For the text-containing cell, return its midpoint in (x, y) coordinate format. 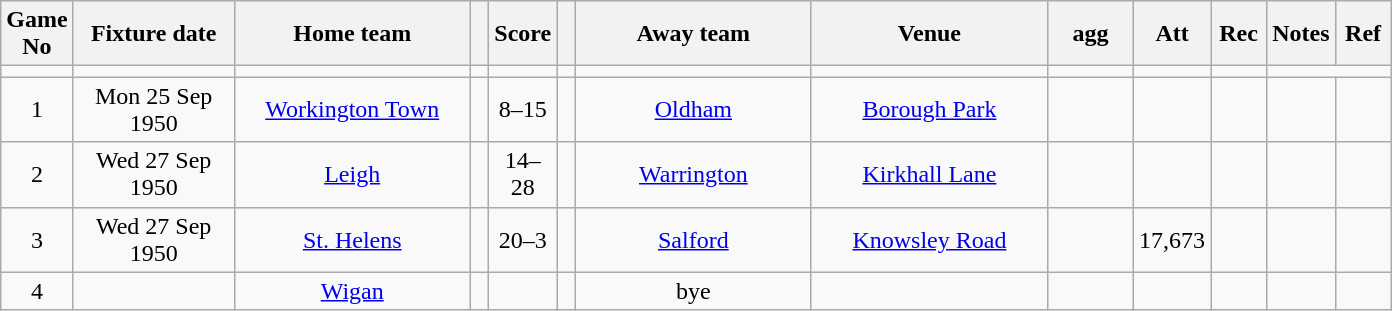
Oldham (693, 110)
Rec (1239, 34)
agg (1090, 34)
Borough Park (929, 110)
1 (37, 110)
17,673 (1172, 240)
Score (523, 34)
2 (37, 174)
Venue (929, 34)
Ref (1363, 34)
20–3 (523, 240)
8–15 (523, 110)
Away team (693, 34)
4 (37, 291)
Notes (1301, 34)
bye (693, 291)
Game No (37, 34)
Att (1172, 34)
14–28 (523, 174)
Warrington (693, 174)
Home team (352, 34)
Workington Town (352, 110)
Leigh (352, 174)
3 (37, 240)
Kirkhall Lane (929, 174)
Mon 25 Sep 1950 (154, 110)
Knowsley Road (929, 240)
Fixture date (154, 34)
Wigan (352, 291)
St. Helens (352, 240)
Salford (693, 240)
